Return the (X, Y) coordinate for the center point of the cell that contains the specified text.  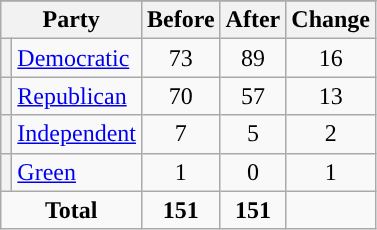
7 (180, 134)
2 (331, 134)
Change (331, 20)
57 (253, 96)
89 (253, 58)
Republican (77, 96)
Independent (77, 134)
Green (77, 172)
Party (72, 20)
5 (253, 134)
0 (253, 172)
Total (72, 210)
73 (180, 58)
16 (331, 58)
70 (180, 96)
After (253, 20)
13 (331, 96)
Democratic (77, 58)
Before (180, 20)
